For the text-containing cell, return its midpoint in (x, y) coordinate format. 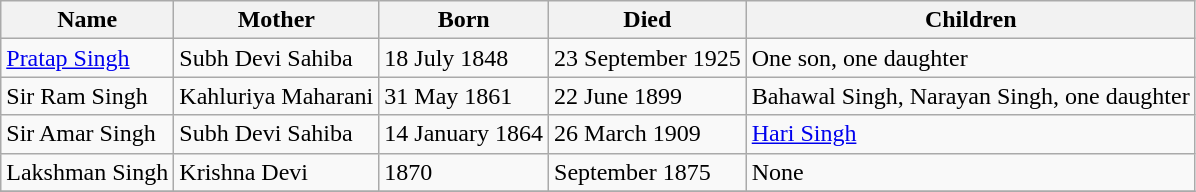
Kahluriya Maharani (276, 96)
One son, one daughter (970, 58)
Children (970, 20)
Born (464, 20)
Lakshman Singh (88, 172)
31 May 1861 (464, 96)
Hari Singh (970, 134)
Mother (276, 20)
18 July 1848 (464, 58)
Pratap Singh (88, 58)
Name (88, 20)
23 September 1925 (648, 58)
14 January 1864 (464, 134)
22 June 1899 (648, 96)
Bahawal Singh, Narayan Singh, one daughter (970, 96)
None (970, 172)
Died (648, 20)
Sir Amar Singh (88, 134)
1870 (464, 172)
Krishna Devi (276, 172)
26 March 1909 (648, 134)
September 1875 (648, 172)
Sir Ram Singh (88, 96)
